Scan for the cell matching the given text and deliver its [x, y] coordinate at center. 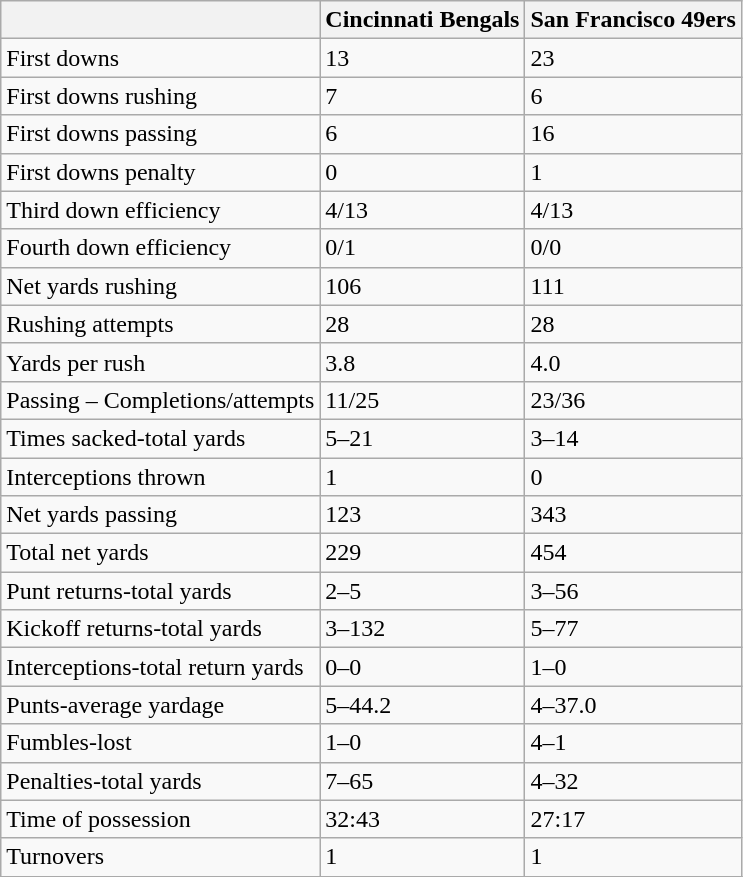
First downs passing [160, 134]
5–44.2 [422, 705]
454 [633, 553]
Penalties-total yards [160, 781]
4–37.0 [633, 705]
3–132 [422, 629]
First downs [160, 58]
Total net yards [160, 553]
13 [422, 58]
7–65 [422, 781]
Times sacked-total yards [160, 438]
Punt returns-total yards [160, 591]
Net yards passing [160, 515]
11/25 [422, 400]
Passing – Completions/attempts [160, 400]
4–1 [633, 743]
Turnovers [160, 857]
Cincinnati Bengals [422, 20]
Interceptions-total return yards [160, 667]
First downs rushing [160, 96]
Interceptions thrown [160, 477]
7 [422, 96]
229 [422, 553]
Kickoff returns-total yards [160, 629]
Fumbles-lost [160, 743]
0–0 [422, 667]
4.0 [633, 362]
16 [633, 134]
Third down efficiency [160, 210]
5–21 [422, 438]
Punts-average yardage [160, 705]
23/36 [633, 400]
4–32 [633, 781]
23 [633, 58]
Net yards rushing [160, 286]
Yards per rush [160, 362]
San Francisco 49ers [633, 20]
123 [422, 515]
First downs penalty [160, 172]
0/0 [633, 248]
2–5 [422, 591]
343 [633, 515]
32:43 [422, 819]
3.8 [422, 362]
0/1 [422, 248]
Time of possession [160, 819]
27:17 [633, 819]
111 [633, 286]
Fourth down efficiency [160, 248]
3–56 [633, 591]
Rushing attempts [160, 324]
5–77 [633, 629]
3–14 [633, 438]
106 [422, 286]
